Detect which cell encompasses the target text, then output its (x, y) center coordinate. 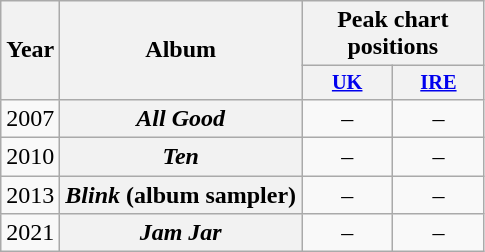
UK (348, 83)
2010 (30, 157)
Year (30, 50)
2013 (30, 195)
Peak chartpositions (393, 34)
Album (181, 50)
2021 (30, 233)
IRE (438, 83)
Blink (album sampler) (181, 195)
All Good (181, 118)
Ten (181, 157)
Jam Jar (181, 233)
2007 (30, 118)
